Find where the given text appears and provide that cell's center as [x, y] coordinate. 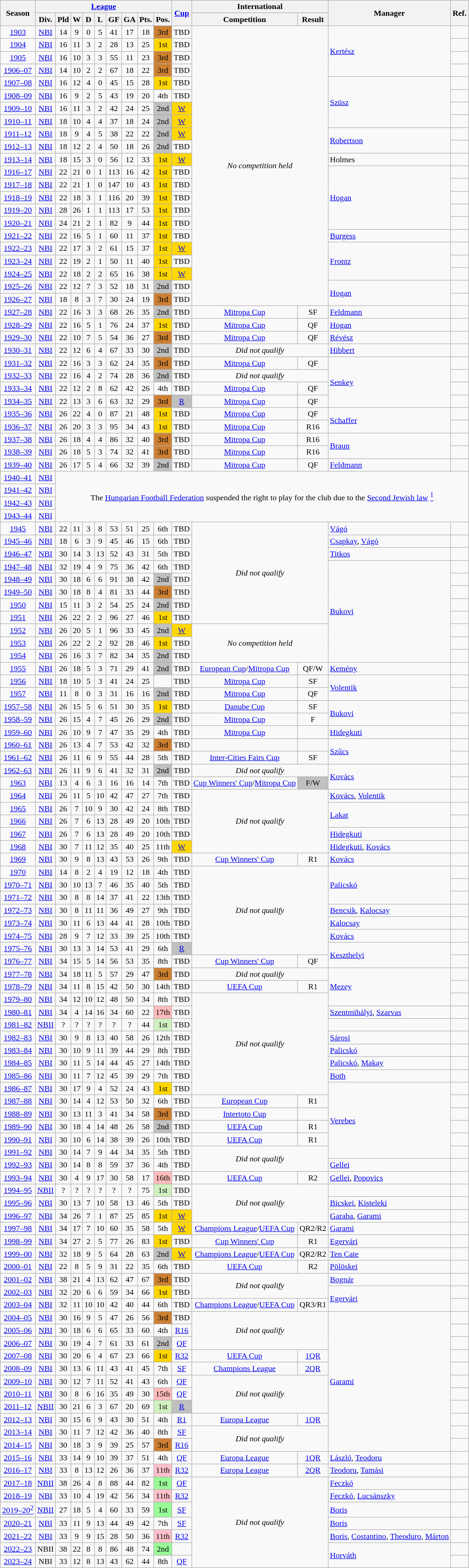
1945 [18, 528]
GF [114, 19]
1960–61 [18, 745]
1990–91 [18, 1139]
1975–76 [18, 948]
1950 [18, 605]
1970 [18, 872]
1977–78 [18, 974]
1945–46 [18, 541]
Szüsz [390, 102]
1918–19 [18, 198]
Gellei [390, 1165]
1959–60 [18, 732]
2010–11 [18, 1394]
2021–22 [18, 1536]
1948–49 [18, 580]
1943–44 [18, 516]
Competition [245, 19]
2012–13 [18, 1420]
1968 [18, 847]
1920–21 [18, 223]
Schaffer [390, 420]
Szentmihályi, Szarvas [390, 1012]
1980–81 [18, 1012]
L [100, 19]
1973–74 [18, 923]
1905 [18, 58]
64 [114, 1254]
1984–85 [18, 1063]
Pos. [163, 19]
Verebes [390, 1120]
Hidegkuti, Kovács [390, 847]
1926–27 [18, 299]
1997–98 [18, 1229]
1911–12 [18, 134]
1929–30 [18, 337]
15th [163, 1394]
83 [146, 1241]
Kemény [390, 668]
Result [313, 19]
2015–16 [18, 1458]
1953 [18, 643]
Cup Winners' Cup/Mitropa Cup [245, 783]
Keszthelyi [390, 955]
1969 [18, 859]
2000–01 [18, 1267]
Robertson [390, 140]
Manager [390, 13]
League [104, 7]
2020–21 [18, 1524]
1947–48 [18, 567]
1981–82 [18, 1025]
16th [163, 1177]
Mezey [390, 987]
Feczkó, Lucsánszky [390, 1496]
17th [163, 1012]
2004–05 [18, 1318]
1939–40 [18, 465]
Garaba, Garami [390, 1216]
1919–20 [18, 210]
1916–17 [18, 172]
1910–11 [18, 121]
92 [114, 643]
Gellei, Popovics [390, 1177]
Danube Cup [245, 707]
2003–04 [18, 1305]
1970–71 [18, 885]
1951 [18, 618]
1967 [18, 834]
Bognár [390, 1279]
68 [114, 312]
Vágó [390, 528]
Hibbert [390, 350]
81 [114, 592]
1907–08 [18, 83]
1991–92 [18, 1152]
1962–63 [18, 770]
Titkos [390, 554]
77 [114, 1241]
1935–36 [18, 414]
1940–41 [18, 478]
1996–97 [18, 1216]
1979–80 [18, 1000]
2023–24 [18, 1562]
1993–94 [18, 1177]
1965 [18, 809]
1917–18 [18, 185]
László, Teodoru [390, 1458]
Champions League [245, 1368]
1924–25 [18, 274]
1931–32 [18, 363]
1958–59 [18, 719]
Csapkay, Vágó [390, 541]
1994–95 [18, 1190]
71 [114, 668]
Holmes [390, 160]
1909–10 [18, 108]
Kovács, Volentik [390, 796]
Pld [63, 19]
1904 [18, 45]
2002–03 [18, 1292]
1908–09 [18, 96]
1983–84 [18, 1050]
1971–72 [18, 898]
Season [18, 13]
Volentik [390, 688]
QR3/R1 [313, 1305]
GA [130, 19]
76 [114, 325]
1913–14 [18, 160]
1985–86 [18, 1076]
Inter-Cities Fairs Cup [245, 757]
Kalocsay [390, 923]
1989–90 [18, 1127]
1963 [18, 783]
1955 [18, 668]
1923–24 [18, 261]
1927–28 [18, 312]
2011–12 [18, 1407]
1976–77 [18, 961]
The Hungarian Football Federation suspended the right to play for the club due to the Second Jewish law 1 [262, 497]
Frontz [390, 261]
1922–23 [18, 248]
1946–47 [18, 554]
1986–87 [18, 1088]
1921–22 [18, 236]
2006–07 [18, 1343]
1932–33 [18, 376]
Feczkó [390, 1483]
1978–79 [18, 987]
13th [163, 898]
2019–202 [18, 1509]
12th [163, 1038]
Cup [182, 13]
2016–17 [18, 1470]
1974–75 [18, 936]
1903 [18, 32]
95 [114, 427]
1956 [18, 681]
1942–43 [18, 503]
D [88, 19]
Braun [390, 446]
1957–58 [18, 707]
Kertész [390, 51]
QF/W [313, 668]
1933–34 [18, 389]
1961–62 [18, 757]
1982–83 [18, 1038]
Ten Cate [390, 1254]
2005–06 [18, 1330]
91 [114, 580]
Teodoru, Tamási [390, 1470]
1936–37 [18, 427]
1988–89 [18, 1114]
F/W [313, 783]
1987–88 [18, 1101]
2014–15 [18, 1445]
F [313, 719]
2022–23 [18, 1549]
1952 [18, 630]
Szűcs [390, 751]
1995–96 [18, 1203]
1930–31 [18, 350]
European Cup [245, 1101]
1998–99 [18, 1241]
2013–14 [18, 1432]
Horváth [390, 1555]
2018–19 [18, 1496]
1928–29 [18, 325]
147 [114, 185]
1937–38 [18, 439]
69 [146, 1407]
1949–50 [18, 592]
1941–42 [18, 490]
Both [390, 1076]
1912–13 [18, 146]
Palicskó, Makay [390, 1063]
Pts. [146, 19]
2001–02 [18, 1279]
116 [114, 198]
1934–35 [18, 401]
Pölöskei [390, 1267]
Bencsik, Kalocsay [390, 910]
2008–09 [18, 1368]
Ref. [459, 13]
Sárosi [390, 1038]
1938–39 [18, 452]
2017–18 [18, 1483]
Div. [45, 19]
Bicskei, Kisteleki [390, 1203]
Boris, Costantino, Theoduro, Márton [390, 1536]
1957 [18, 694]
International [260, 7]
Lakat [390, 815]
1925–26 [18, 287]
88 [114, 1483]
1906–07 [18, 70]
Révész [390, 337]
85 [146, 1216]
European Cup/Mitropa Cup [245, 668]
1999–00 [18, 1254]
1992–93 [18, 1165]
1972–73 [18, 910]
Burgess [390, 236]
Intertoto Cup [245, 1114]
1964 [18, 796]
2007–08 [18, 1356]
1966 [18, 821]
2009–10 [18, 1381]
Senkey [390, 382]
1954 [18, 656]
